Output the [X, Y] coordinate of the center of the cell containing the given text.  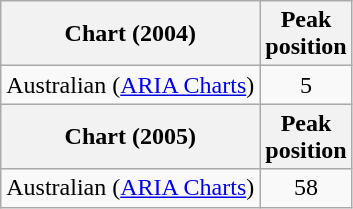
Chart (2004) [130, 34]
Chart (2005) [130, 136]
58 [306, 188]
5 [306, 85]
